Pinpoint the cell where the given text exists, returning its (x, y) midpoint coordinate. 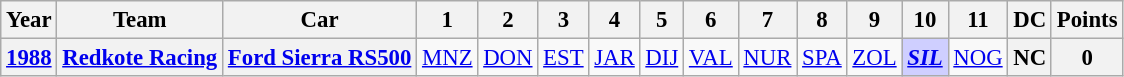
Ford Sierra RS500 (320, 58)
7 (768, 20)
VAL (711, 58)
10 (925, 20)
6 (711, 20)
NC (1030, 58)
Car (320, 20)
2 (508, 20)
Team (140, 20)
EST (564, 58)
11 (978, 20)
ZOL (874, 58)
Year (29, 20)
Redkote Racing (140, 58)
NUR (768, 58)
8 (822, 20)
3 (564, 20)
1 (448, 20)
9 (874, 20)
Points (1086, 20)
MNZ (448, 58)
DON (508, 58)
5 (662, 20)
0 (1086, 58)
DC (1030, 20)
DIJ (662, 58)
4 (614, 20)
NOG (978, 58)
1988 (29, 58)
SPA (822, 58)
SIL (925, 58)
JAR (614, 58)
